Find where the given text appears and provide that cell's center as [X, Y] coordinate. 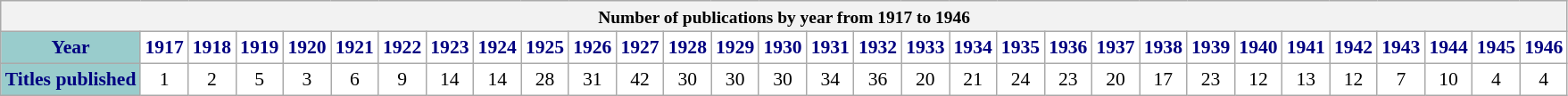
1921 [355, 48]
1938 [1164, 48]
1924 [498, 48]
24 [1021, 80]
1943 [1401, 48]
1917 [164, 48]
Year [71, 48]
1939 [1210, 48]
1929 [735, 48]
1944 [1448, 48]
1942 [1353, 48]
Titles published [71, 80]
1945 [1496, 48]
2 [212, 80]
1931 [830, 48]
34 [830, 80]
42 [639, 80]
1934 [973, 48]
5 [259, 80]
1930 [782, 48]
13 [1307, 80]
21 [973, 80]
10 [1448, 80]
36 [878, 80]
1946 [1544, 48]
1922 [402, 48]
1941 [1307, 48]
1919 [259, 48]
7 [1401, 80]
1936 [1067, 48]
1926 [593, 48]
1940 [1258, 48]
9 [402, 80]
1918 [212, 48]
1933 [925, 48]
1935 [1021, 48]
Number of publications by year from 1917 to 1946 [784, 16]
1927 [639, 48]
1925 [544, 48]
1937 [1116, 48]
31 [593, 80]
1932 [878, 48]
3 [307, 80]
1923 [450, 48]
1 [164, 80]
1928 [687, 48]
17 [1164, 80]
1920 [307, 48]
28 [544, 80]
6 [355, 80]
